From the cell containing the given text, extract its center point as (x, y) coordinate. 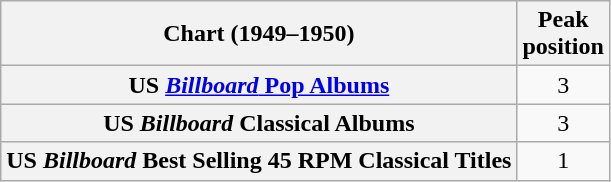
US Billboard Pop Albums (259, 85)
US Billboard Classical Albums (259, 123)
Peakposition (563, 34)
1 (563, 161)
US Billboard Best Selling 45 RPM Classical Titles (259, 161)
Chart (1949–1950) (259, 34)
